Detect which cell encompasses the target text, then output its (x, y) center coordinate. 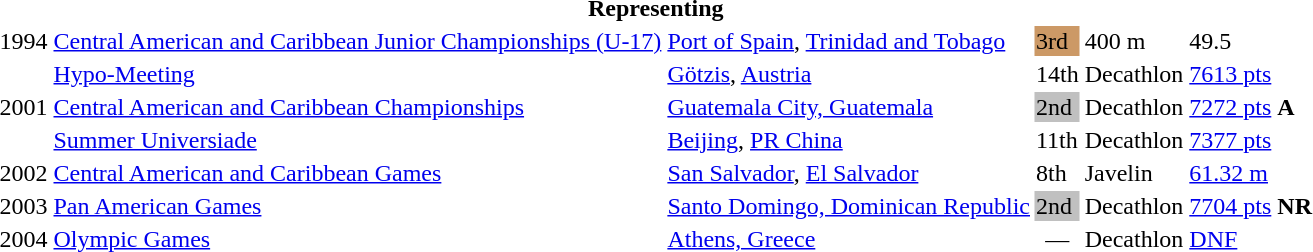
Central American and Caribbean Games (358, 173)
Götzis, Austria (849, 74)
8th (1057, 173)
Pan American Games (358, 206)
Guatemala City, Guatemala (849, 107)
Hypo-Meeting (358, 74)
11th (1057, 140)
400 m (1134, 41)
3rd (1057, 41)
Port of Spain, Trinidad and Tobago (849, 41)
Santo Domingo, Dominican Republic (849, 206)
Central American and Caribbean Junior Championships (U-17) (358, 41)
14th (1057, 74)
Beijing, PR China (849, 140)
San Salvador, El Salvador (849, 173)
Summer Universiade (358, 140)
Javelin (1134, 173)
Central American and Caribbean Championships (358, 107)
